Identify which cell holds the provided text, then report its (x, y) central coordinate. 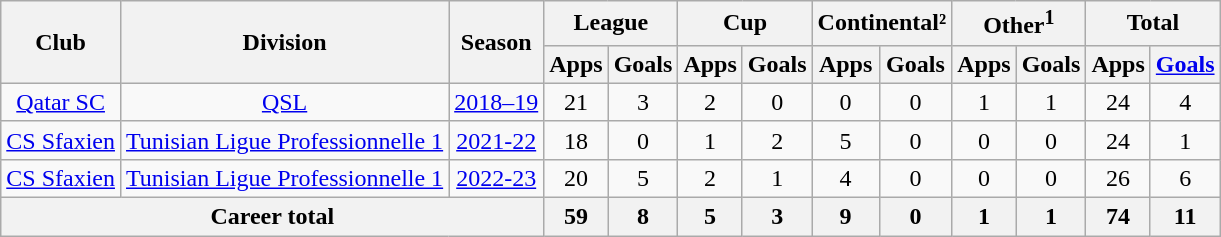
74 (1118, 217)
Division (284, 42)
Total (1153, 24)
Club (61, 42)
11 (1185, 217)
Season (496, 42)
2021-22 (496, 140)
QSL (284, 102)
Other1 (1019, 24)
Career total (272, 217)
6 (1185, 178)
20 (576, 178)
2018–19 (496, 102)
59 (576, 217)
Cup (745, 24)
21 (576, 102)
18 (576, 140)
26 (1118, 178)
8 (643, 217)
9 (846, 217)
Qatar SC (61, 102)
Continental² (882, 24)
League (611, 24)
2022-23 (496, 178)
